Determine the [x, y] coordinate at the center of the cell enclosing the given text.  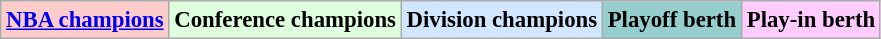
NBA champions [85, 20]
Division champions [502, 20]
Playoff berth [672, 20]
Play-in berth [810, 20]
Conference champions [285, 20]
